Detect which cell encompasses the target text, then output its [X, Y] center coordinate. 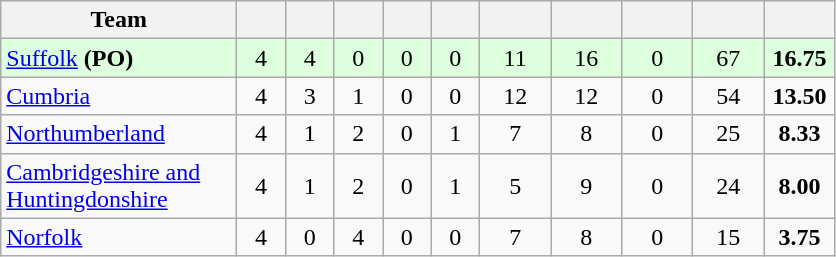
24 [728, 186]
9 [586, 186]
8.33 [800, 134]
16 [586, 58]
13.50 [800, 96]
Suffolk (PO) [119, 58]
54 [728, 96]
67 [728, 58]
25 [728, 134]
Team [119, 20]
Cumbria [119, 96]
3 [310, 96]
Norfolk [119, 237]
15 [728, 237]
11 [516, 58]
Cambridgeshire and Huntingdonshire [119, 186]
16.75 [800, 58]
8.00 [800, 186]
3.75 [800, 237]
Northumberland [119, 134]
5 [516, 186]
